Pinpoint the cell where the given text exists, returning its (x, y) midpoint coordinate. 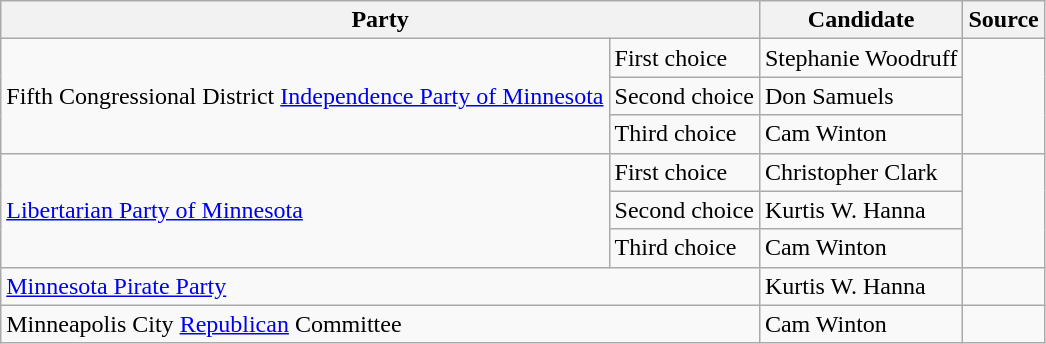
Minnesota Pirate Party (380, 286)
Christopher Clark (861, 172)
Candidate (861, 20)
Don Samuels (861, 96)
Source (1004, 20)
Fifth Congressional District Independence Party of Minnesota (305, 96)
Minneapolis City Republican Committee (380, 324)
Stephanie Woodruff (861, 58)
Libertarian Party of Minnesota (305, 210)
Party (380, 20)
